Locate the cell with the specified text and output its (x, y) center coordinate. 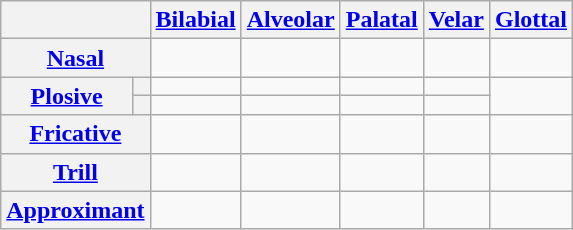
Palatal (382, 20)
Bilabial (196, 20)
Velar (456, 20)
Trill (76, 172)
Plosive (67, 96)
Alveolar (290, 20)
Nasal (76, 58)
Approximant (76, 210)
Fricative (76, 134)
Glottal (530, 20)
